Return the (X, Y) coordinate for the center point of the cell that contains the specified text.  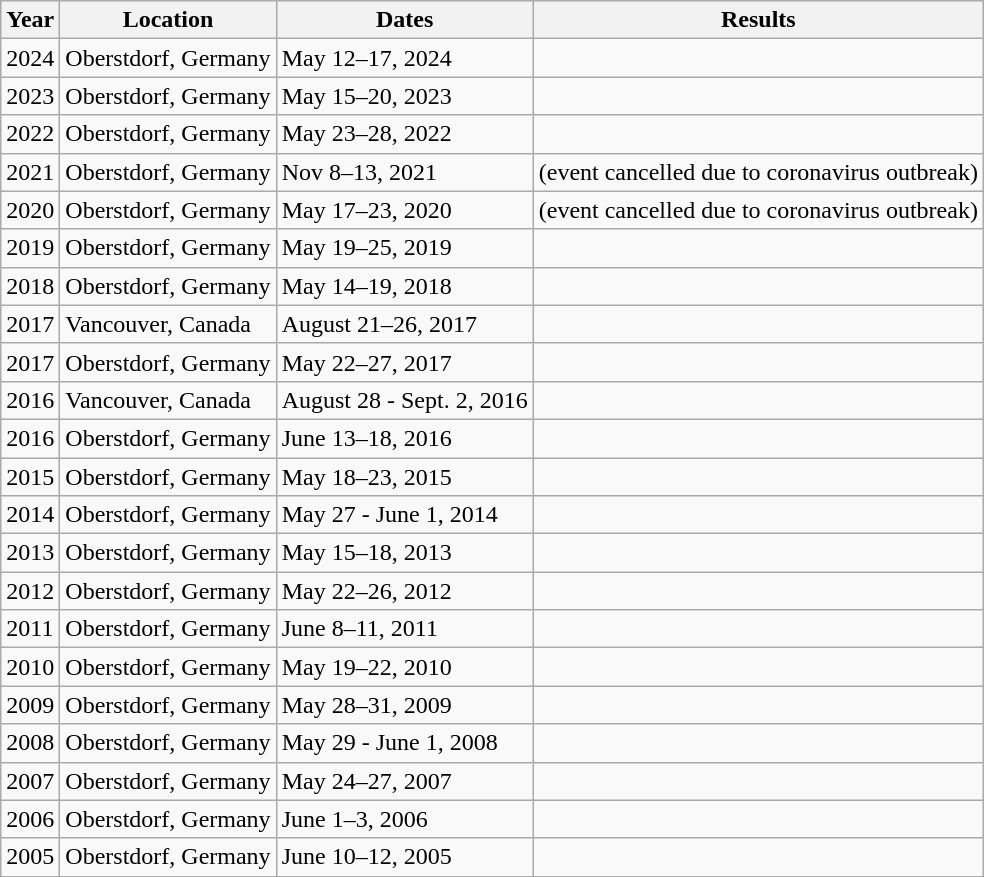
2021 (30, 172)
Nov 8–13, 2021 (404, 172)
2015 (30, 477)
2006 (30, 819)
Year (30, 20)
2008 (30, 743)
June 1–3, 2006 (404, 819)
May 15–18, 2013 (404, 553)
August 28 - Sept. 2, 2016 (404, 400)
2007 (30, 781)
Results (758, 20)
2012 (30, 591)
August 21–26, 2017 (404, 324)
2024 (30, 58)
May 29 - June 1, 2008 (404, 743)
2022 (30, 134)
2010 (30, 667)
2005 (30, 857)
2023 (30, 96)
May 14–19, 2018 (404, 286)
May 23–28, 2022 (404, 134)
2014 (30, 515)
2009 (30, 705)
May 24–27, 2007 (404, 781)
2020 (30, 210)
May 28–31, 2009 (404, 705)
June 13–18, 2016 (404, 438)
May 19–25, 2019 (404, 248)
May 15–20, 2023 (404, 96)
Location (168, 20)
June 8–11, 2011 (404, 629)
2013 (30, 553)
May 17–23, 2020 (404, 210)
June 10–12, 2005 (404, 857)
2011 (30, 629)
Dates (404, 20)
May 22–26, 2012 (404, 591)
May 19–22, 2010 (404, 667)
May 12–17, 2024 (404, 58)
2019 (30, 248)
May 22–27, 2017 (404, 362)
May 18–23, 2015 (404, 477)
May 27 - June 1, 2014 (404, 515)
2018 (30, 286)
